From the cell containing the given text, extract its center point as (X, Y) coordinate. 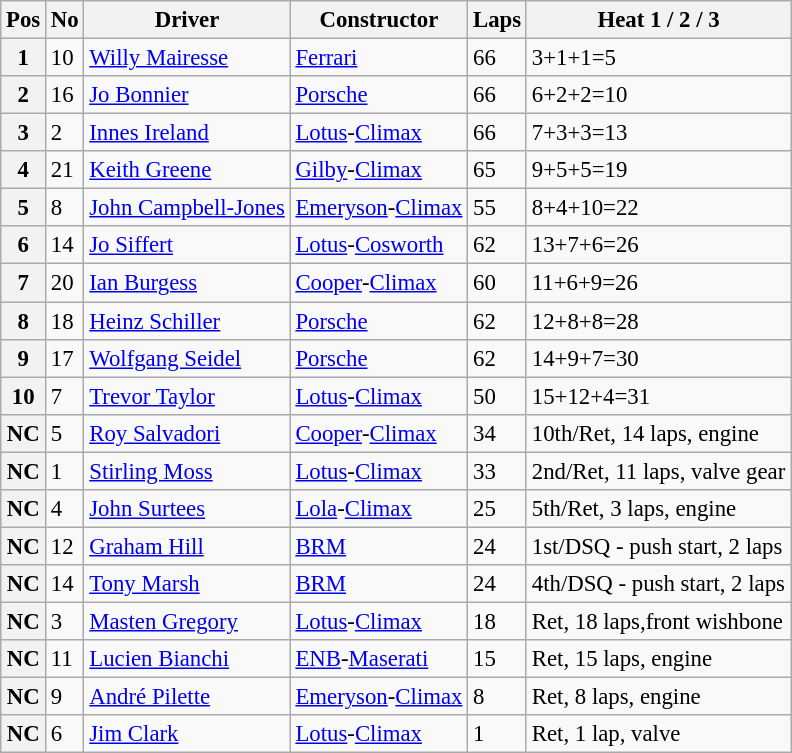
Ferrari (379, 58)
John Surtees (187, 509)
Gilby-Climax (379, 170)
12 (65, 546)
Graham Hill (187, 546)
Trevor Taylor (187, 396)
Wolfgang Seidel (187, 358)
15+12+4=31 (658, 396)
25 (498, 509)
Jim Clark (187, 734)
3+1+1=5 (658, 58)
Driver (187, 20)
16 (65, 95)
ENB-Maserati (379, 659)
Pos (24, 20)
13+7+6=26 (658, 245)
Ret, 15 laps, engine (658, 659)
John Campbell-Jones (187, 208)
André Pilette (187, 697)
6+2+2=10 (658, 95)
8+4+10=22 (658, 208)
5th/Ret, 3 laps, engine (658, 509)
Lola-Climax (379, 509)
Lotus-Cosworth (379, 245)
50 (498, 396)
7+3+3=13 (658, 133)
21 (65, 170)
Heat 1 / 2 / 3 (658, 20)
11+6+9=26 (658, 283)
11 (65, 659)
60 (498, 283)
Heinz Schiller (187, 321)
Ret, 8 laps, engine (658, 697)
1st/DSQ - push start, 2 laps (658, 546)
20 (65, 283)
Ian Burgess (187, 283)
15 (498, 659)
Masten Gregory (187, 621)
Jo Siffert (187, 245)
33 (498, 471)
Keith Greene (187, 170)
Ret, 18 laps,front wishbone (658, 621)
Lucien Bianchi (187, 659)
2nd/Ret, 11 laps, valve gear (658, 471)
Laps (498, 20)
34 (498, 433)
Tony Marsh (187, 584)
14+9+7=30 (658, 358)
12+8+8=28 (658, 321)
4th/DSQ - push start, 2 laps (658, 584)
Stirling Moss (187, 471)
65 (498, 170)
Roy Salvadori (187, 433)
10th/Ret, 14 laps, engine (658, 433)
Constructor (379, 20)
55 (498, 208)
17 (65, 358)
Jo Bonnier (187, 95)
9+5+5=19 (658, 170)
No (65, 20)
Willy Mairesse (187, 58)
Innes Ireland (187, 133)
Ret, 1 lap, valve (658, 734)
